Return [X, Y] of the center of cell containing provided text 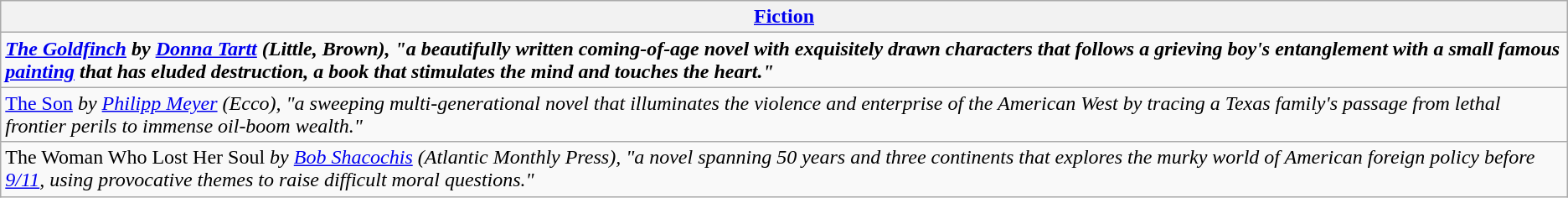
Fiction [784, 17]
